From the cell containing the given text, extract its center point as (x, y) coordinate. 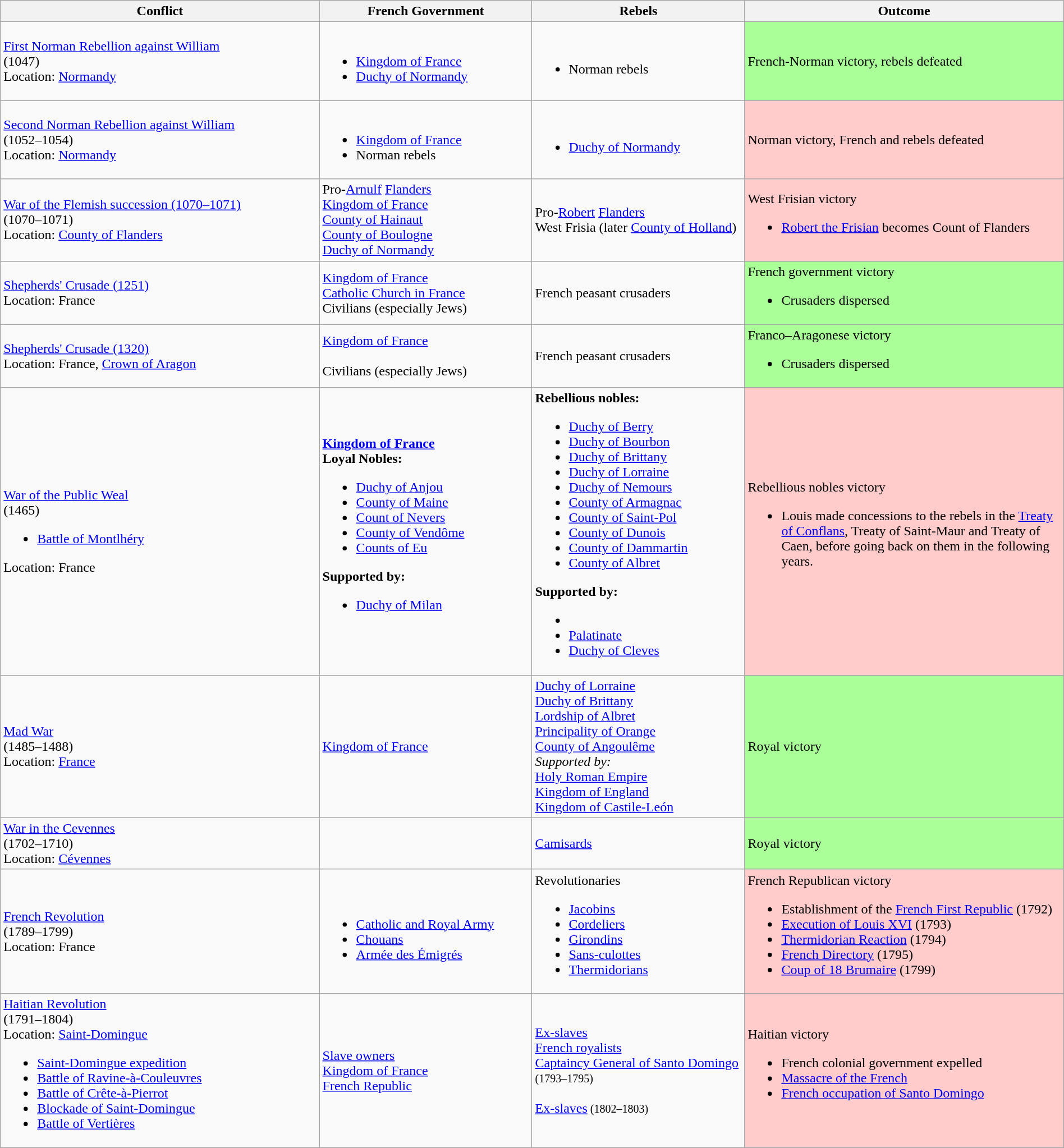
RevolutionariesJacobinsCordeliersGirondinsSans-culottesThermidorians (639, 931)
French Revolution(1789–1799)Location: France (160, 931)
Haitian victoryFrench colonial government expelledMassacre of the FrenchFrench occupation of Santo Domingo (904, 1071)
Kingdom of FranceLoyal Nobles: Duchy of Anjou County of Maine Count of Nevers County of Vendôme Counts of EuSupported by: Duchy of Milan (425, 531)
Kingdom of FranceCivilians (especially Jews) (425, 356)
French Government (425, 11)
Outcome (904, 11)
Pro-Robert FlandersWest Frisia (later County of Holland) (639, 220)
Slave owners Kingdom of France French Republic (425, 1071)
Pro-Arnulf Flanders Kingdom of France County of Hainaut County of Boulogne Duchy of Normandy (425, 220)
Franco–Aragonese victoryCrusaders dispersed (904, 356)
Norman rebels (639, 61)
Rebels (639, 11)
Mad War(1485–1488)Location: France (160, 746)
War of the Public Weal(1465)Battle of MontlhéryLocation: France (160, 531)
Kingdom of FranceCatholic Church in FranceCivilians (especially Jews) (425, 293)
Conflict (160, 11)
First Norman Rebellion against William(1047)Location: Normandy (160, 61)
Kingdom of FranceDuchy of Normandy (425, 61)
Shepherds' Crusade (1320)Location: France, Crown of Aragon (160, 356)
Duchy of Normandy (639, 140)
Kingdom of FranceNorman rebels (425, 140)
Kingdom of France (425, 746)
War of the Flemish succession (1070–1071)(1070–1071)Location: County of Flanders (160, 220)
Camisards (639, 843)
Shepherds' Crusade (1251)Location: France (160, 293)
Norman victory, French and rebels defeated (904, 140)
French government victoryCrusaders dispersed (904, 293)
West Frisian victoryRobert the Frisian becomes Count of Flanders (904, 220)
War in the Cevennes(1702–1710)Location: Cévennes (160, 843)
French-Norman victory, rebels defeated (904, 61)
Second Norman Rebellion against William(1052–1054)Location: Normandy (160, 140)
Catholic and Royal ArmyChouansArmée des Émigrés (425, 931)
Ex-slaves French royalists Captaincy General of Santo Domingo (1793–1795) Ex-slaves (1802–1803) (639, 1071)
